Provide the [x, y] coordinate of the cell's center where the given text is located.  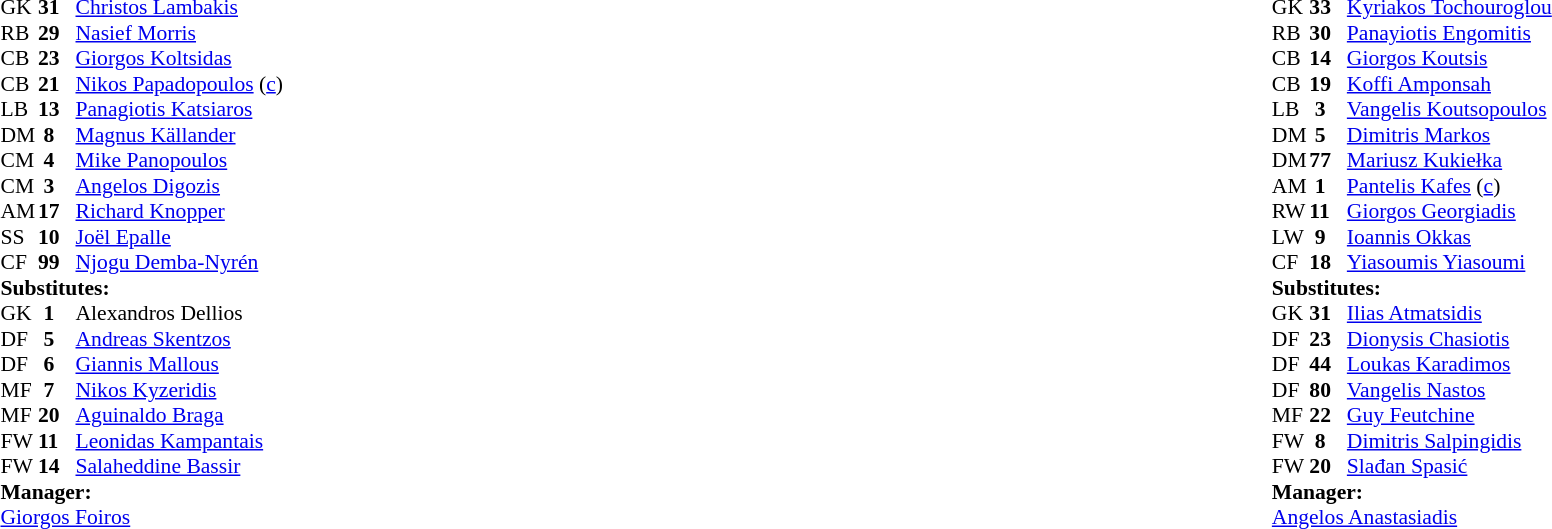
Panayiotis Engomitis [1450, 33]
31 [1328, 313]
Giorgos Koltsidas [180, 59]
Koffi Amponsah [1450, 84]
Ilias Atmatsidis [1450, 313]
Salaheddine Bassir [180, 467]
Alexandros Dellios [180, 313]
SS [19, 237]
Magnus Källander [180, 135]
Substitutes: [144, 288]
44 [1328, 365]
Panagiotis Katsiaros [180, 109]
19 [1328, 84]
77 [1328, 161]
99 [57, 263]
30 [1328, 33]
Andreas Skentzos [180, 339]
18 [1328, 263]
Dimitris Salpingidis [1450, 441]
Richard Knopper [180, 211]
Dimitris Markos [1450, 135]
7 [57, 390]
Leonidas Kampantais [180, 441]
LW [1291, 237]
Ioannis Okkas [1450, 237]
Pantelis Kafes (c) [1450, 186]
13 [57, 109]
Yiasoumis Yiasoumi [1450, 263]
RW [1291, 211]
22 [1328, 415]
29 [57, 33]
Aguinaldo Braga [180, 415]
Nikos Papadopoulos (c) [180, 84]
Loukas Karadimos [1450, 365]
10 [57, 237]
6 [57, 365]
Guy Feutchine [1450, 415]
80 [1328, 390]
Giannis Mallous [180, 365]
Giorgos Georgiadis [1450, 211]
Dionysis Chasiotis [1450, 339]
Nikos Kyzeridis [180, 390]
4 [57, 161]
21 [57, 84]
9 [1328, 237]
17 [57, 211]
Mike Panopoulos [180, 161]
Vangelis Nastos [1450, 390]
Manager: [144, 492]
Giorgos Koutsis [1450, 59]
Angelos Digozis [180, 186]
Slađan Spasić [1450, 467]
Mariusz Kukiełka [1450, 161]
Joël Epalle [180, 237]
Nasief Morris [180, 33]
Vangelis Koutsopoulos [1450, 109]
Njogu Demba-Nyrén [180, 263]
